Return [x, y] of the center of cell containing provided text 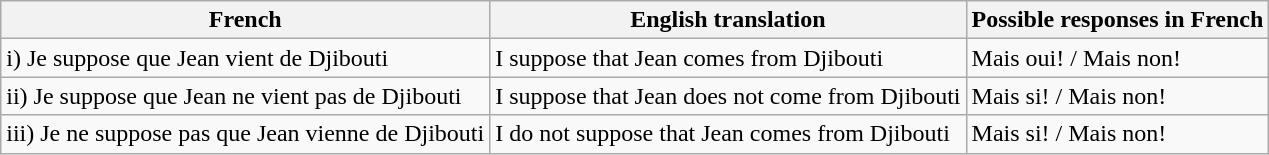
I suppose that Jean does not come from Djibouti [728, 96]
I suppose that Jean comes from Djibouti [728, 58]
Possible responses in French [1118, 20]
French [246, 20]
Mais oui! / Mais non! [1118, 58]
i) Je suppose que Jean vient de Djibouti [246, 58]
English translation [728, 20]
iii) Je ne suppose pas que Jean vienne de Djibouti [246, 134]
I do not suppose that Jean comes from Djibouti [728, 134]
ii) Je suppose que Jean ne vient pas de Djibouti [246, 96]
